Scan for the cell matching the given text and deliver its [X, Y] coordinate at center. 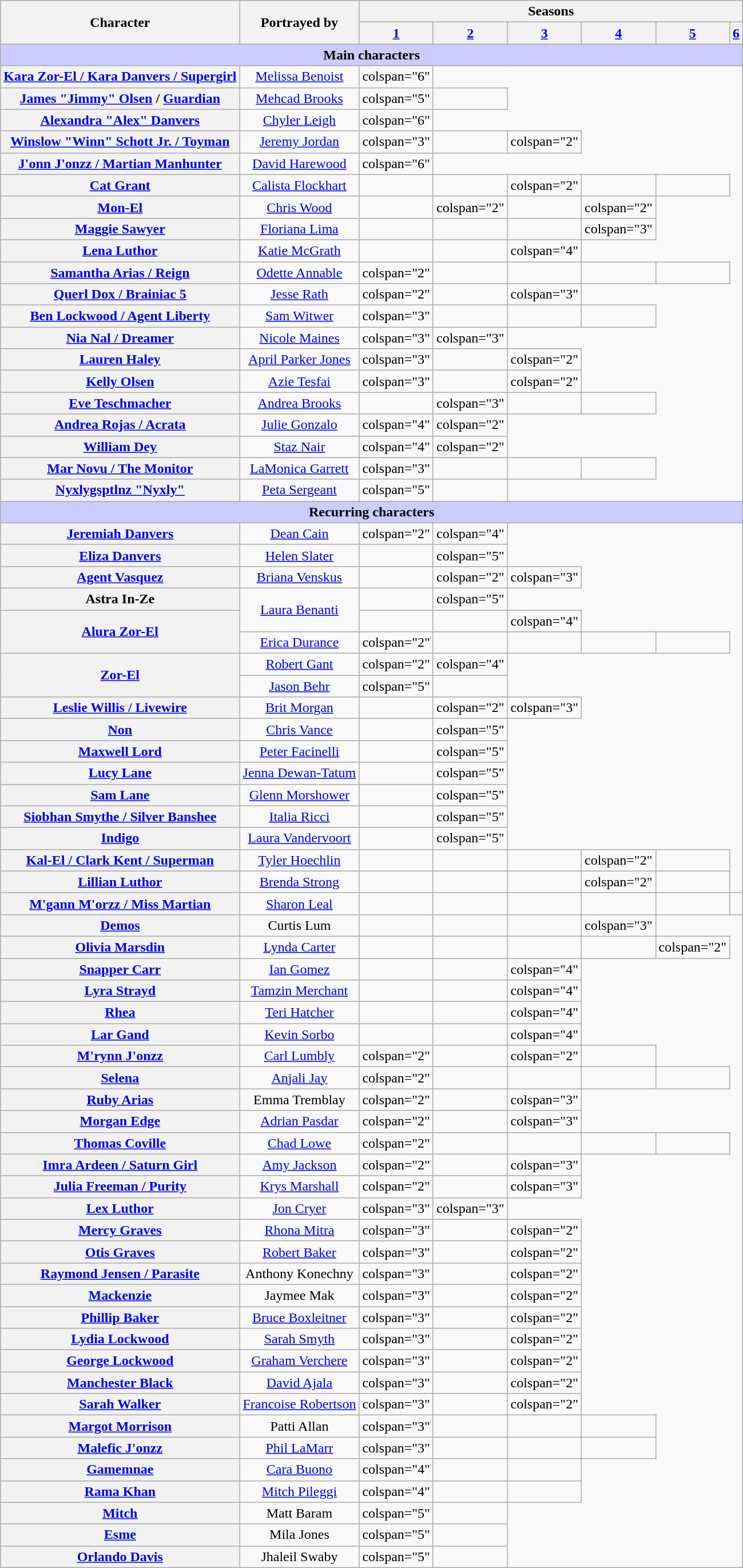
Matt Baram [300, 1513]
Chris Vance [300, 730]
Krys Marshall [300, 1187]
Ben Lockwood / Agent Liberty [120, 316]
Selena [120, 1078]
5 [693, 33]
Azie Tesfai [300, 381]
Lynda Carter [300, 947]
April Parker Jones [300, 360]
Andrea Brooks [300, 403]
Graham Verchere [300, 1361]
Melissa Benoist [300, 77]
Lex Luthor [120, 1208]
Character [120, 22]
Siobhan Smythe / Silver Banshee [120, 817]
Portrayed by [300, 22]
David Ajala [300, 1383]
Anthony Konechny [300, 1273]
Nyxlygsptlnz "Nyxly" [120, 490]
David Harewood [300, 164]
Querl Dox / Brainiac 5 [120, 295]
Mercy Graves [120, 1230]
Bruce Boxleitner [300, 1317]
4 [618, 33]
Eve Teschmacher [120, 403]
Lydia Lockwood [120, 1339]
Indigo [120, 838]
Lena Luthor [120, 250]
Mehcad Brooks [300, 98]
Samantha Arias / Reign [120, 273]
Mar Novu / The Monitor [120, 468]
Astra In-Ze [120, 599]
Robert Baker [300, 1252]
Lar Gand [120, 1034]
Ian Gomez [300, 969]
Jesse Rath [300, 295]
Kal-El / Clark Kent / Superman [120, 860]
Sarah Walker [120, 1404]
Glenn Morshower [300, 795]
Lauren Haley [120, 360]
Maggie Sawyer [120, 229]
6 [737, 33]
Margot Morrison [120, 1426]
Nicole Maines [300, 338]
Demos [120, 925]
Alura Zor-El [120, 631]
Mitch Pileggi [300, 1491]
Phillip Baker [120, 1317]
Floriana Lima [300, 229]
Robert Gant [300, 664]
Rhona Mitra [300, 1230]
Manchester Black [120, 1383]
Kelly Olsen [120, 381]
Carl Lumbly [300, 1056]
Jon Cryer [300, 1208]
Winslow "Winn" Schott Jr. / Toyman [120, 142]
LaMonica Garrett [300, 468]
Cara Buono [300, 1470]
Patti Allan [300, 1426]
Jason Behr [300, 686]
Dean Cain [300, 534]
Zor-El [120, 675]
Tyler Hoechlin [300, 860]
2 [470, 33]
Italia Ricci [300, 817]
Lyra Strayd [120, 991]
Teri Hatcher [300, 1013]
Recurring characters [372, 512]
Curtis Lum [300, 925]
Anjali Jay [300, 1078]
Eliza Danvers [120, 555]
M'gann M'orzz / Miss Martian [120, 904]
Alexandra "Alex" Danvers [120, 120]
Chyler Leigh [300, 120]
Non [120, 730]
Phil LaMarr [300, 1448]
Brenda Strong [300, 882]
Erica Durance [300, 643]
Main characters [372, 55]
Olivia Marsdin [120, 947]
Jaymee Mak [300, 1295]
Sharon Leal [300, 904]
Seasons [551, 11]
Gamemnae [120, 1470]
Chris Wood [300, 207]
Otis Graves [120, 1252]
Staz Nair [300, 447]
Jeremiah Danvers [120, 534]
Lillian Luthor [120, 882]
Snapper Carr [120, 969]
Maxwell Lord [120, 751]
Nia Nal / Dreamer [120, 338]
Helen Slater [300, 555]
Peta Sergeant [300, 490]
Rhea [120, 1013]
Leslie Willis / Livewire [120, 708]
Katie McGrath [300, 250]
J'onn J'onzz / Martian Manhunter [120, 164]
Francoise Robertson [300, 1404]
James "Jimmy" Olsen / Guardian [120, 98]
Mitch [120, 1513]
Malefic J'onzz [120, 1448]
Sam Witwer [300, 316]
Sarah Smyth [300, 1339]
Ruby Arias [120, 1100]
William Dey [120, 447]
Lucy Lane [120, 773]
Mon-El [120, 207]
Laura Vandervoort [300, 838]
Kevin Sorbo [300, 1034]
Andrea Rojas / Acrata [120, 425]
Briana Venskus [300, 577]
Brit Morgan [300, 708]
Thomas Coville [120, 1143]
Jenna Dewan-Tatum [300, 773]
Laura Benanti [300, 610]
Raymond Jensen / Parasite [120, 1273]
Kara Zor-El / Kara Danvers / Supergirl [120, 77]
M'rynn J'onzz [120, 1056]
Tamzin Merchant [300, 991]
Imra Ardeen / Saturn Girl [120, 1165]
Jeremy Jordan [300, 142]
Emma Tremblay [300, 1100]
Orlando Davis [120, 1557]
Amy Jackson [300, 1165]
Chad Lowe [300, 1143]
Julie Gonzalo [300, 425]
Esme [120, 1535]
Jhaleil Swaby [300, 1557]
Agent Vasquez [120, 577]
3 [545, 33]
Julia Freeman / Purity [120, 1187]
Peter Facinelli [300, 751]
Mila Jones [300, 1535]
George Lockwood [120, 1361]
Cat Grant [120, 185]
Adrian Pasdar [300, 1121]
1 [396, 33]
Morgan Edge [120, 1121]
Odette Annable [300, 273]
Sam Lane [120, 795]
Calista Flockhart [300, 185]
Mackenzie [120, 1295]
Rama Khan [120, 1491]
